For the text-containing cell, return its midpoint in [x, y] coordinate format. 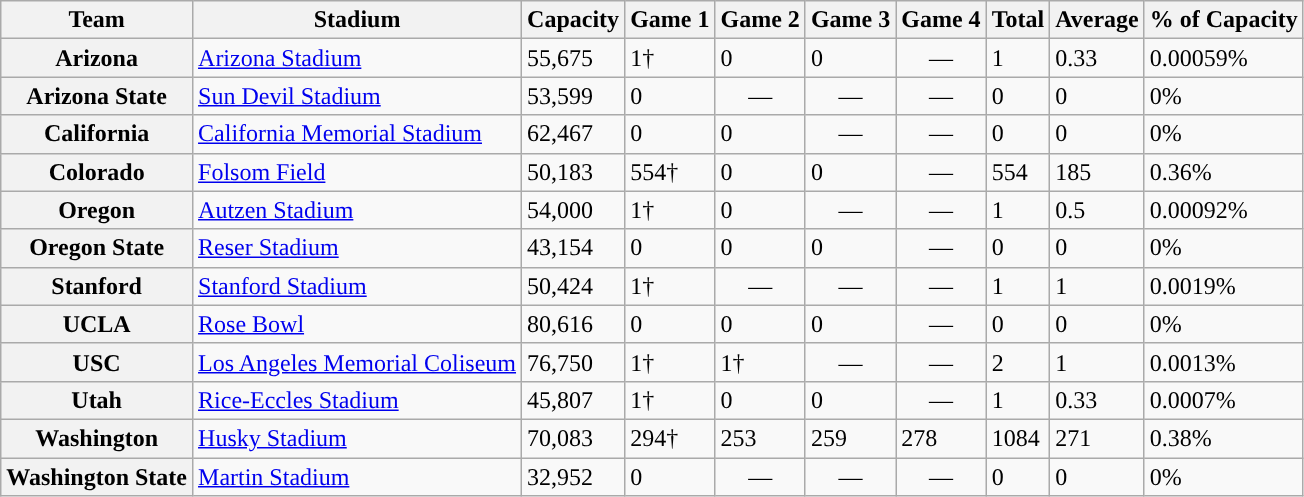
0.00059% [1224, 58]
0.5 [1098, 210]
Washington State [97, 477]
54,000 [574, 210]
0.0013% [1224, 362]
55,675 [574, 58]
Husky Stadium [358, 438]
2 [1018, 362]
62,467 [574, 134]
USC [97, 362]
50,183 [574, 172]
Rice-Eccles Stadium [358, 400]
76,750 [574, 362]
53,599 [574, 96]
Arizona State [97, 96]
0.00092% [1224, 210]
278 [941, 438]
70,083 [574, 438]
Colorado [97, 172]
Team [97, 20]
Stanford [97, 286]
% of Capacity [1224, 20]
Sun Devil Stadium [358, 96]
253 [760, 438]
Reser Stadium [358, 248]
Game 3 [850, 20]
45,807 [574, 400]
259 [850, 438]
0.0007% [1224, 400]
Oregon [97, 210]
Game 1 [670, 20]
294† [670, 438]
Game 2 [760, 20]
Arizona [97, 58]
50,424 [574, 286]
Average [1098, 20]
43,154 [574, 248]
554 [1018, 172]
Stanford Stadium [358, 286]
Stadium [358, 20]
Autzen Stadium [358, 210]
UCLA [97, 324]
32,952 [574, 477]
Capacity [574, 20]
1084 [1018, 438]
California Memorial Stadium [358, 134]
80,616 [574, 324]
271 [1098, 438]
California [97, 134]
Los Angeles Memorial Coliseum [358, 362]
Arizona Stadium [358, 58]
Total [1018, 20]
Oregon State [97, 248]
Martin Stadium [358, 477]
0.36% [1224, 172]
554† [670, 172]
0.38% [1224, 438]
185 [1098, 172]
Rose Bowl [358, 324]
Washington [97, 438]
Game 4 [941, 20]
Utah [97, 400]
Folsom Field [358, 172]
0.0019% [1224, 286]
